Scan for the cell matching the given text and deliver its [x, y] coordinate at center. 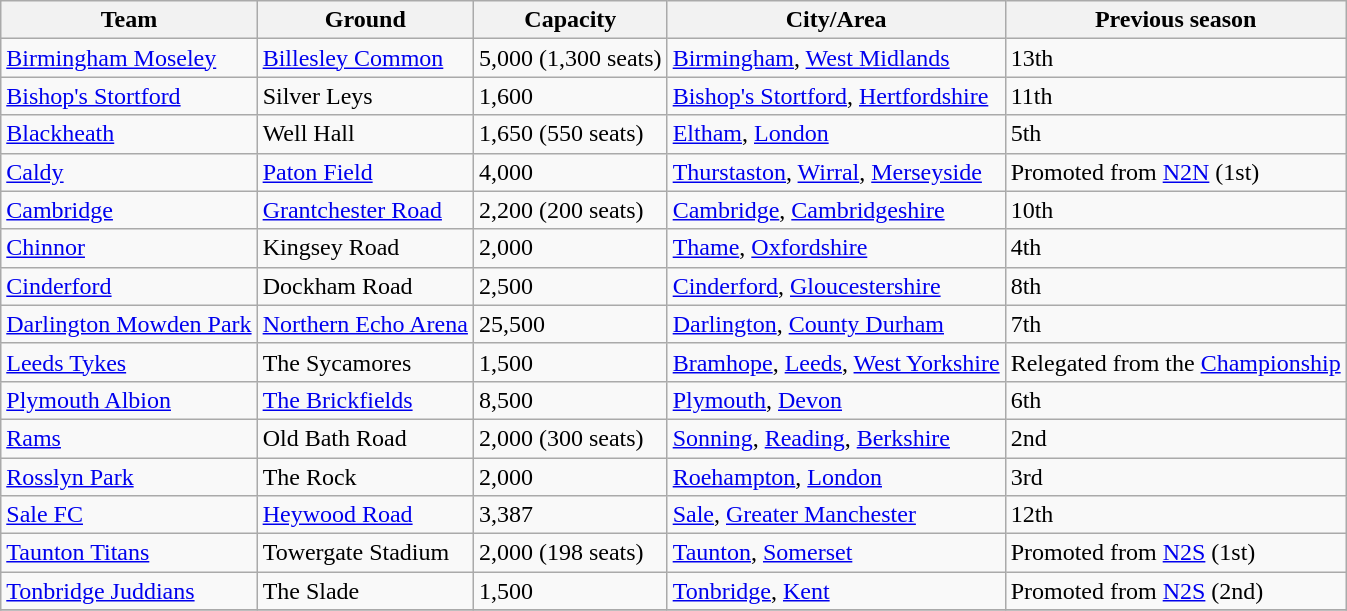
1,650 (550 seats) [570, 134]
Cambridge [129, 210]
Ground [365, 20]
2nd [1176, 438]
Promoted from N2S (2nd) [1176, 591]
2,200 (200 seats) [570, 210]
Well Hall [365, 134]
8th [1176, 286]
Sale FC [129, 515]
12th [1176, 515]
6th [1176, 400]
Team [129, 20]
Promoted from N2S (1st) [1176, 553]
5th [1176, 134]
City/Area [836, 20]
4th [1176, 248]
1,600 [570, 96]
Eltham, London [836, 134]
Previous season [1176, 20]
Tonbridge Juddians [129, 591]
Caldy [129, 172]
2,000 (198 seats) [570, 553]
3,387 [570, 515]
Capacity [570, 20]
Northern Echo Arena [365, 324]
Old Bath Road [365, 438]
Plymouth, Devon [836, 400]
Darlington Mowden Park [129, 324]
Thame, Oxfordshire [836, 248]
Rosslyn Park [129, 477]
Plymouth Albion [129, 400]
11th [1176, 96]
Silver Leys [365, 96]
Grantchester Road [365, 210]
Paton Field [365, 172]
The Sycamores [365, 362]
Cinderford, Gloucestershire [836, 286]
Thurstaston, Wirral, Merseyside [836, 172]
Chinnor [129, 248]
Towergate Stadium [365, 553]
Birmingham, West Midlands [836, 58]
Bramhope, Leeds, West Yorkshire [836, 362]
13th [1176, 58]
Kingsey Road [365, 248]
Roehampton, London [836, 477]
Leeds Tykes [129, 362]
7th [1176, 324]
3rd [1176, 477]
Birmingham Moseley [129, 58]
The Slade [365, 591]
Billesley Common [365, 58]
Taunton Titans [129, 553]
Relegated from the Championship [1176, 362]
Bishop's Stortford [129, 96]
Rams [129, 438]
25,500 [570, 324]
Dockham Road [365, 286]
Blackheath [129, 134]
Promoted from N2N (1st) [1176, 172]
Cambridge, Cambridgeshire [836, 210]
Sale, Greater Manchester [836, 515]
Sonning, Reading, Berkshire [836, 438]
Bishop's Stortford, Hertfordshire [836, 96]
Cinderford [129, 286]
The Brickfields [365, 400]
Tonbridge, Kent [836, 591]
5,000 (1,300 seats) [570, 58]
Heywood Road [365, 515]
10th [1176, 210]
Taunton, Somerset [836, 553]
The Rock [365, 477]
Darlington, County Durham [836, 324]
4,000 [570, 172]
8,500 [570, 400]
2,000 (300 seats) [570, 438]
2,500 [570, 286]
